Search for the cell housing the specified text and yield its (x, y) center coordinate. 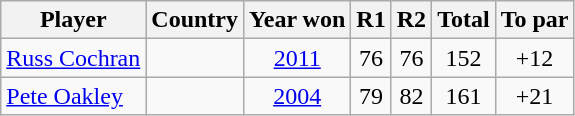
152 (464, 58)
To par (534, 20)
R2 (411, 20)
+12 (534, 58)
Russ Cochran (74, 58)
Total (464, 20)
82 (411, 96)
2011 (298, 58)
R1 (371, 20)
161 (464, 96)
Pete Oakley (74, 96)
79 (371, 96)
Year won (298, 20)
+21 (534, 96)
2004 (298, 96)
Player (74, 20)
Country (195, 20)
